Scan for the cell matching the given text and deliver its [x, y] coordinate at center. 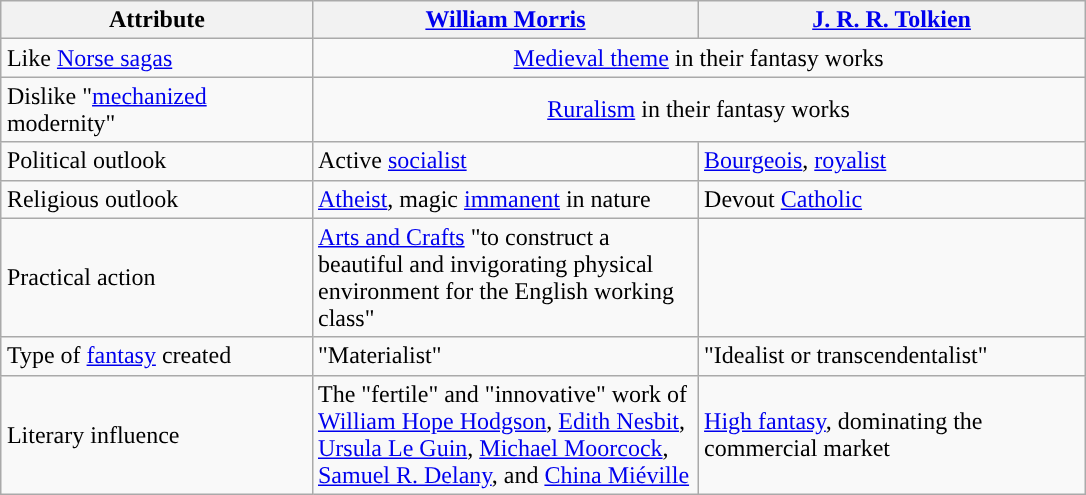
Attribute [156, 20]
Literary influence [156, 434]
Ruralism in their fantasy works [698, 110]
"Idealist or transcendentalist" [892, 356]
Atheist, magic immanent in nature [505, 199]
Active socialist [505, 161]
Dislike "mechanized modernity" [156, 110]
Practical action [156, 278]
Medieval theme in their fantasy works [698, 58]
Type of fantasy created [156, 356]
Devout Catholic [892, 199]
Like Norse sagas [156, 58]
"Materialist" [505, 356]
Arts and Crafts "to construct a beautiful and invigorating physical environment for the English working class" [505, 278]
William Morris [505, 20]
Political outlook [156, 161]
High fantasy, dominating the commercial market [892, 434]
Bourgeois, royalist [892, 161]
Religious outlook [156, 199]
J. R. R. Tolkien [892, 20]
The "fertile" and "innovative" work of William Hope Hodgson, Edith Nesbit, Ursula Le Guin, Michael Moorcock, Samuel R. Delany, and China Miéville [505, 434]
